From the cell containing the given text, extract its center point as [X, Y] coordinate. 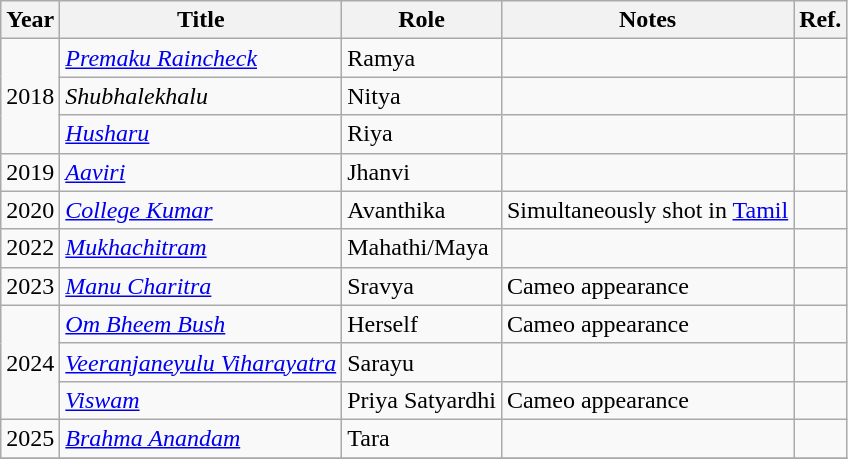
Role [422, 20]
2023 [30, 286]
Aaviri [201, 172]
2019 [30, 172]
Om Bheem Bush [201, 324]
Priya Satyardhi [422, 400]
Premaku Raincheck [201, 58]
Mukhachitram [201, 248]
Veeranjaneyulu Viharayatra [201, 362]
Riya [422, 134]
2020 [30, 210]
Jhanvi [422, 172]
Sarayu [422, 362]
Nitya [422, 96]
2022 [30, 248]
Manu Charitra [201, 286]
Mahathi/Maya [422, 248]
Herself [422, 324]
College Kumar [201, 210]
Tara [422, 438]
Viswam [201, 400]
2024 [30, 362]
Title [201, 20]
Husharu [201, 134]
Shubhalekhalu [201, 96]
Sravya [422, 286]
Brahma Anandam [201, 438]
Year [30, 20]
Ramya [422, 58]
2018 [30, 96]
Avanthika [422, 210]
Simultaneously shot in Tamil [647, 210]
Ref. [820, 20]
2025 [30, 438]
Notes [647, 20]
